Scan for the cell matching the given text and deliver its (X, Y) coordinate at center. 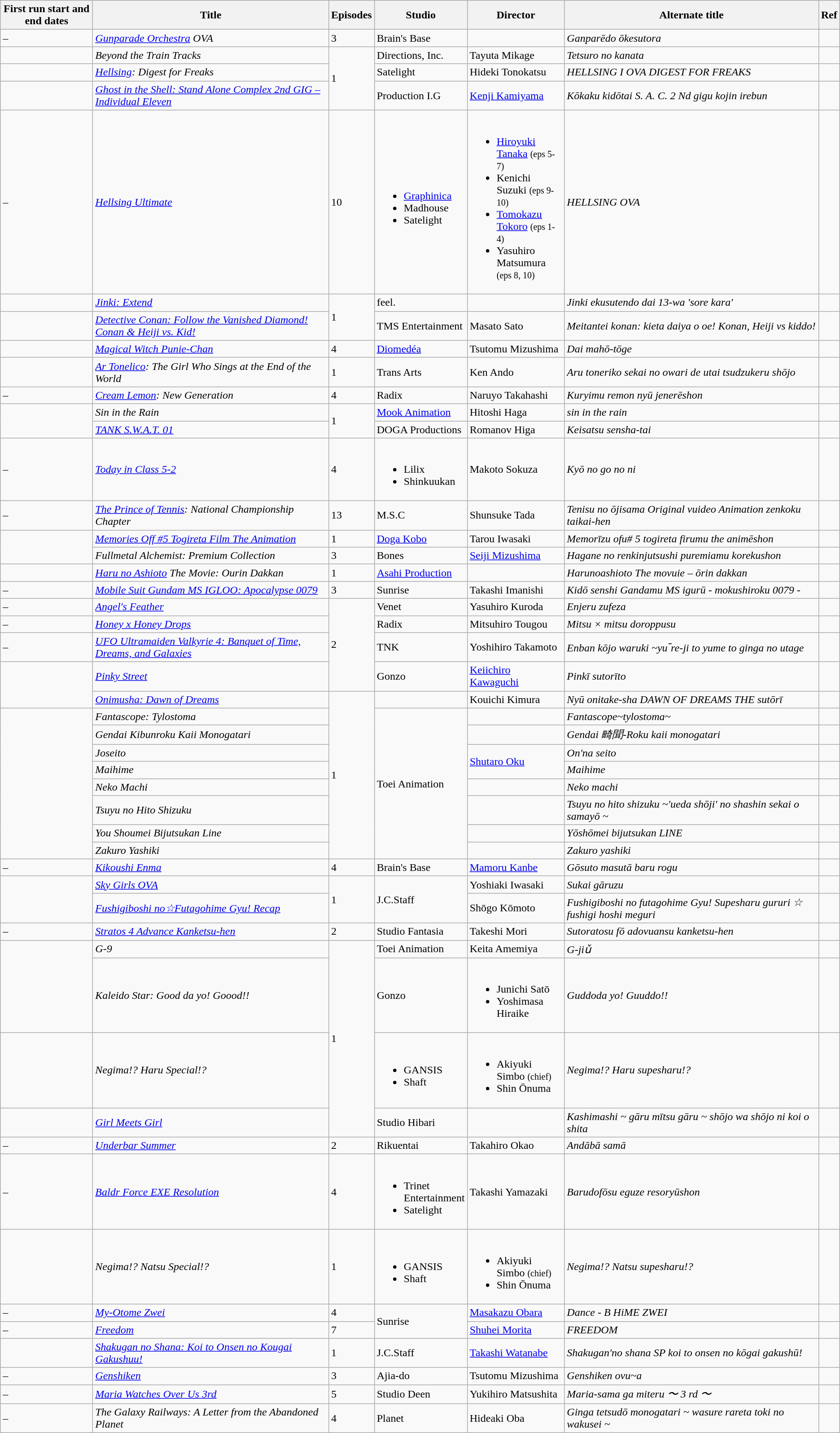
Kenji Kamiyama (516, 95)
Planet (421, 1419)
Studio (421, 15)
Mobile Suit Gundam MS IGLOO: Apocalypse 0079 (211, 590)
Gendai Kibunroku Kaii Monogatari (211, 734)
Kyō no go no ni (691, 470)
Bones (421, 556)
Beyond the Train Tracks (211, 55)
Zakuro Yashiki (211, 850)
Trans Arts (421, 372)
Stratos 4 Advance Kanketsu-hen (211, 932)
Yoshiaki Iwasaki (516, 884)
Takashi Yamazaki (516, 1191)
Honey x Honey Drops (211, 624)
On'na seito (691, 753)
Sky Girls OVA (211, 884)
Maria-sama ga miteru 〜 3 rd 〜 (691, 1394)
Andābā samā (691, 1146)
Rikuentai (421, 1146)
Mook Animation (421, 412)
Aru toneriko sekai no owari de utai tsudzukeru shōjo (691, 372)
Tsuyu no hito shizuku ~'ueda shōji' no shashin sekai o samayō ~ (691, 810)
Barudofōsu eguze resoryūshon (691, 1191)
Asahi Production (421, 573)
Pinkī sutorīto (691, 676)
Keiichiro Kawaguchi (516, 676)
G-9 (211, 949)
Production I.G (421, 95)
Negima!? Natsu Special!? (211, 1267)
Studio Deen (421, 1394)
Kouichi Kimura (516, 699)
Fushigiboshi no☆Futagohime Gyu! Recap (211, 908)
Takeshi Mori (516, 932)
Neko machi (691, 787)
Studio Hibari (421, 1122)
TNK (421, 647)
HELLSING I OVA DIGEST FOR FREAKS (691, 72)
Yukihiro Matsushita (516, 1394)
HELLSING OVA (691, 202)
Yasuhiro Kuroda (516, 607)
Ar Tonelico: The Girl Who Sings at the End of the World (211, 372)
Alternate title (691, 15)
Fantascope: Tylostoma (211, 716)
Memorīzu ofu# 5 togireta firumu the animēshon (691, 539)
Trinet EntertainmentSatelight (421, 1191)
Zakuro yashiki (691, 850)
Hellsing: Digest for Freaks (211, 72)
Hitoshi Haga (516, 412)
Shōgo Kōmoto (516, 908)
Shakugan'no shana SP koi to onsen no kōgai gakushū! (691, 1353)
Sutoratosu fō adovuansu kanketsu-hen (691, 932)
Freedom (211, 1330)
Yōshōmei bijutsukan LINE (691, 833)
Girl Meets Girl (211, 1122)
The Galaxy Railways: A Letter from the Abandoned Planet (211, 1419)
Baldr Force EXE Resolution (211, 1191)
G-jiǔ (691, 949)
Guddoda yo! Guuddo!! (691, 996)
Nyū onitake-sha DAWN OF DREAMS THE sutōrī (691, 699)
Magical Witch Punie-Chan (211, 349)
Title (211, 15)
Today in Class 5-2 (211, 470)
Gunparade Orchestra OVA (211, 38)
TMS Entertainment (421, 326)
Masakazu Obara (516, 1313)
GraphinicaMadhouseSatelight (421, 202)
Fushigiboshi no futagohime Gyu! Supesharu gururi ☆ fushigi hoshi meguri (691, 908)
Hagane no renkinjutsushi puremiamu korekushon (691, 556)
Negima!? Haru supesharu!? (691, 1070)
The Prince of Tennis: National Championship Chapter (211, 515)
Kidō senshi Gandamu MS igurū - mokushiroku 0079 - (691, 590)
Shuhei Morita (516, 1330)
UFO Ultramaiden Valkyrie 4: Banquet of Time, Dreams, and Galaxies (211, 647)
Sukai gāruzu (691, 884)
Haru no Ashioto The Movie: Ourin Dakkan (211, 573)
Fullmetal Alchemist: Premium Collection (211, 556)
Venet (421, 607)
Tayuta Mikage (516, 55)
Doga Kobo (421, 539)
Takashi Watanabe (516, 1353)
Maria Watches Over Us 3rd (211, 1394)
Takashi Imanishi (516, 590)
Kaleido Star: Good da yo! Goood!! (211, 996)
Ganparēdo ōkesutora (691, 38)
Shunsuke Tada (516, 515)
Genshiken ovu~a (691, 1376)
Kikoushi Enma (211, 867)
Memories Off #5 Togireta Film The Animation (211, 539)
Masato Sato (516, 326)
Tetsuro no kanata (691, 55)
Kashimashi ~ gāru mītsu gāru ~ shōjo wa shōjo ni koi o shita (691, 1122)
Onimusha: Dawn of Dreams (211, 699)
Hideaki Oba (516, 1419)
Directions, Inc. (421, 55)
5 (351, 1394)
10 (351, 202)
Ajia-do (421, 1376)
Joseito (211, 753)
Director (516, 15)
Mitsu × mitsu doroppusu (691, 624)
Hideki Tonokatsu (516, 72)
Pinky Street (211, 676)
Enban kōjo waruki ~yu ̄re-ji to yume to ginga no utage (691, 647)
Kuryimu remon nyū jenerēshon (691, 395)
Episodes (351, 15)
Ref (829, 15)
M.S.C (421, 515)
Tarou Iwasaki (516, 539)
Ginga tetsudō monogatari ~ wasure rareta toki no wakusei ~ (691, 1419)
Studio Fantasia (421, 932)
Ghost in the Shell: Stand Alone Complex 2nd GIG – Individual Eleven (211, 95)
sin in the rain (691, 412)
Yoshihiro Takamoto (516, 647)
Sin in the Rain (211, 412)
Detective Conan: Follow the Vanished Diamond! Conan & Heiji vs. Kid! (211, 326)
Dai mahō-tōge (691, 349)
First run start and end dates (47, 15)
Tenisu no ōjisama Original vuideo Animation zenkoku taikai-hen (691, 515)
TANK S.W.A.T. 01 (211, 430)
Jinki: Extend (211, 303)
Mitsuhiro Tougou (516, 624)
FREEDOM (691, 1330)
Keisatsu sensha-tai (691, 430)
Fantascope~tylostoma~ (691, 716)
Takahiro Okao (516, 1146)
Negima!? Haru Special!? (211, 1070)
You Shoumei Bijutsukan Line (211, 833)
Mamoru Kanbe (516, 867)
Keita Amemiya (516, 949)
Angel's Feather (211, 607)
Enjeru zufeza (691, 607)
Neko Machi (211, 787)
Meitantei konan: kieta daiya o oe! Konan, Heiji vs kiddo! (691, 326)
Tsuyu no Hito Shizuku (211, 810)
Junichi SatōYoshimasa Hiraike (516, 996)
feel. (421, 303)
LilixShinkuukan (421, 470)
Dance - B HiME ZWEI (691, 1313)
7 (351, 1330)
Romanov Higa (516, 430)
13 (351, 515)
Hellsing Ultimate (211, 202)
Ken Ando (516, 372)
Satelight (421, 72)
Harunoashioto The movuie – ōrin dakkan (691, 573)
Diomedéa (421, 349)
Naruyo Takahashi (516, 395)
Cream Lemon: New Generation (211, 395)
Jinki ekusutendo dai 13-wa 'sore kara' (691, 303)
Negima!? Natsu supesharu!? (691, 1267)
My-Otome Zwei (211, 1313)
Hiroyuki Tanaka (eps 5-7)Kenichi Suzuki (eps 9-10)Tomokazu Tokoro (eps 1-4)Yasuhiro Matsumura (eps 8, 10) (516, 202)
Genshiken (211, 1376)
Underbar Summer (211, 1146)
DOGA Productions (421, 430)
Shakugan no Shana: Koi to Onsen no Kougai Gakushuu! (211, 1353)
Gōsuto masutā baru rogu (691, 867)
Makoto Sokuza (516, 470)
Gendai 畸聞-Roku kaii monogatari (691, 734)
Shutaro Oku (516, 761)
Kōkaku kidōtai S. A. C. 2 Nd gigu kojin irebun (691, 95)
Seiji Mizushima (516, 556)
